Determine the (X, Y) coordinate at the center of the cell enclosing the given text.  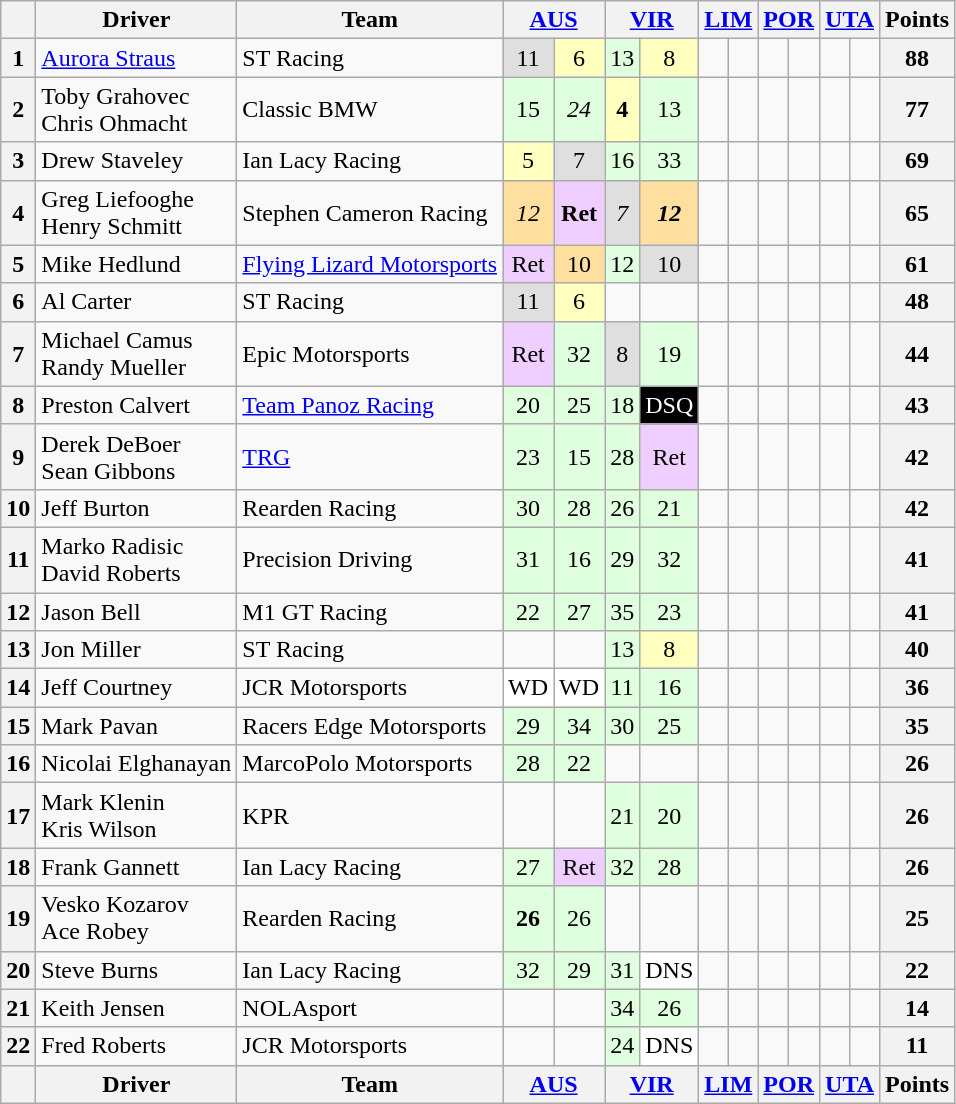
Mike Hedlund (136, 264)
2 (18, 110)
Jeff Courtney (136, 688)
17 (18, 816)
KPR (370, 816)
Vesko Kozarov Ace Robey (136, 918)
NOLAsport (370, 1008)
Jeff Burton (136, 508)
Epic Motorsports (370, 354)
Al Carter (136, 302)
Keith Jensen (136, 1008)
Marko Radisic David Roberts (136, 560)
Steve Burns (136, 970)
Nicolai Elghanayan (136, 764)
TRG (370, 456)
9 (18, 456)
MarcoPolo Motorsports (370, 764)
Drew Staveley (136, 161)
44 (918, 354)
Preston Calvert (136, 405)
43 (918, 405)
Derek DeBoer Sean Gibbons (136, 456)
Racers Edge Motorsports (370, 726)
40 (918, 650)
65 (918, 212)
Mark Klenin Kris Wilson (136, 816)
Stephen Cameron Racing (370, 212)
Frank Gannett (136, 867)
Precision Driving (370, 560)
DSQ (670, 405)
88 (918, 58)
1 (18, 58)
Flying Lizard Motorsports (370, 264)
48 (918, 302)
Team Panoz Racing (370, 405)
Michael Camus Randy Mueller (136, 354)
3 (18, 161)
Mark Pavan (136, 726)
Aurora Straus (136, 58)
61 (918, 264)
36 (918, 688)
Classic BMW (370, 110)
77 (918, 110)
Toby Grahovec Chris Ohmacht (136, 110)
Jon Miller (136, 650)
33 (670, 161)
Fred Roberts (136, 1046)
69 (918, 161)
Jason Bell (136, 611)
Greg Liefooghe Henry Schmitt (136, 212)
M1 GT Racing (370, 611)
